Locate the cell with the specified text and output its (x, y) center coordinate. 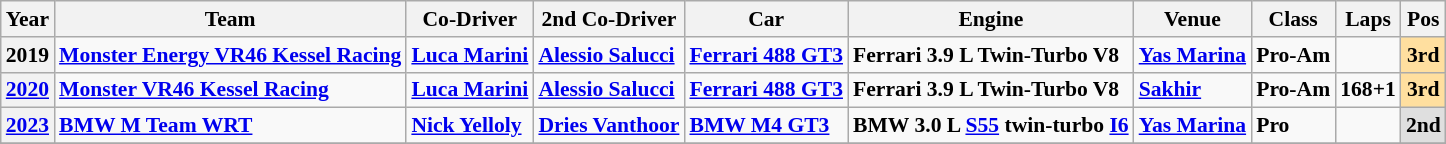
Pro (1293, 126)
168+1 (1368, 90)
2nd Co-Driver (608, 19)
Co-Driver (470, 19)
Class (1293, 19)
Team (230, 19)
Monster VR46 Kessel Racing (230, 90)
Car (766, 19)
Venue (1192, 19)
BMW M Team WRT (230, 126)
2nd (1424, 126)
Nick Yelloly (470, 126)
BMW 3.0 L S55 twin-turbo I6 (991, 126)
Laps (1368, 19)
BMW M4 GT3 (766, 126)
Sakhir (1192, 90)
2023 (28, 126)
Monster Energy VR46 Kessel Racing (230, 55)
2019 (28, 55)
Engine (991, 19)
Pos (1424, 19)
Year (28, 19)
Dries Vanthoor (608, 126)
2020 (28, 90)
